Detect which cell encompasses the target text, then output its (X, Y) center coordinate. 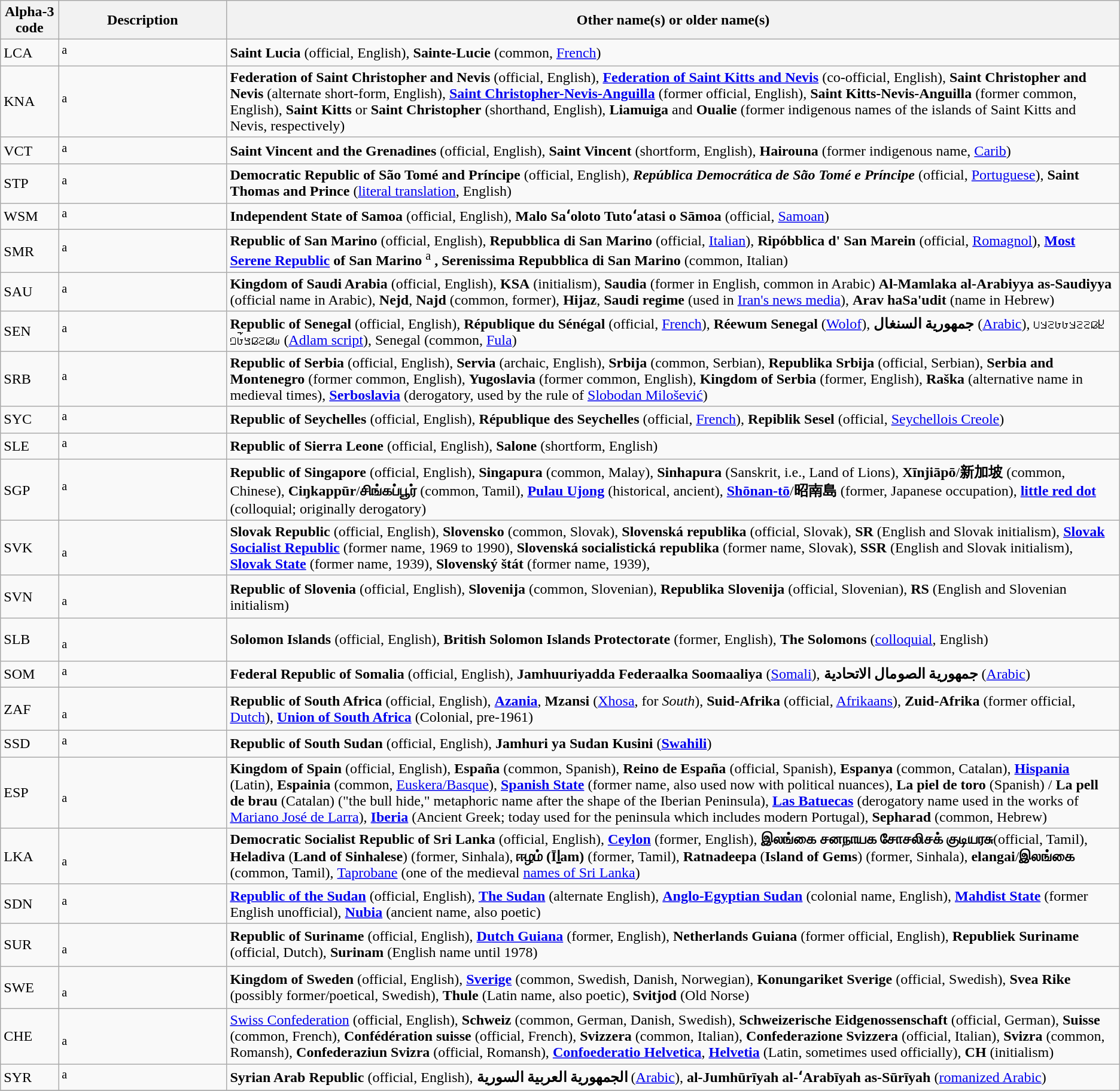
Other name(s) or older name(s) (673, 20)
SAU (30, 292)
SVN (30, 597)
SYR (30, 1077)
Syrian Arab Republic (official, English), الجمهورية العربية السورية (Arabic), al-Jumhūrīyah al-ʻArabīyah as-Sūrīyah (romanized Arabic) (673, 1077)
SLE (30, 446)
Federal Republic of Somalia (official, English), Jamhuuriyadda Federaalka Soomaaliya (Somali), جمهورية الصومال الاتحادية (Arabic) (673, 674)
Alpha-3 code (30, 20)
SDN (30, 904)
SYC (30, 420)
SGP (30, 490)
KNA (30, 102)
Saint Lucia (official, English), Sainte-Lucie (common, French) (673, 53)
LKA (30, 856)
SVK (30, 548)
STP (30, 183)
SWE (30, 987)
CHE (30, 1037)
Republic of Seychelles (official, English), République des Seychelles (official, French), Repiblik Sesel (official, Seychellois Creole) (673, 420)
Independent State of Samoa (official, English), Malo Saʻoloto Tutoʻatasi o Sāmoa (official, Samoan) (673, 217)
ESP (30, 792)
SRB (30, 379)
SOM (30, 674)
SSD (30, 743)
WSM (30, 217)
VCT (30, 151)
ZAF (30, 709)
SEN (30, 332)
Description (142, 20)
SMR (30, 251)
Saint Vincent and the Grenadines (official, English), Saint Vincent (shortform, English), Hairouna (former indigenous name, Carib) (673, 151)
Republic of Sierra Leone (official, English), Salone (shortform, English) (673, 446)
Solomon Islands (official, English), British Solomon Islands Protectorate (former, English), The Solomons (colloquial, English) (673, 640)
SLB (30, 640)
LCA (30, 53)
SUR (30, 945)
Republic of South Sudan (official, English), Jamhuri ya Sudan Kusini (Swahili) (673, 743)
